Pinpoint the cell where the given text exists, returning its (X, Y) midpoint coordinate. 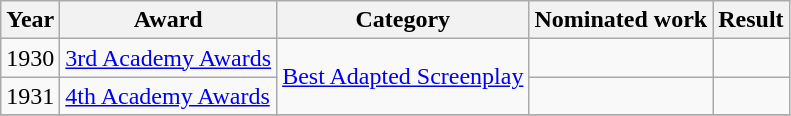
1931 (30, 96)
Result (751, 20)
Award (168, 20)
1930 (30, 58)
Year (30, 20)
3rd Academy Awards (168, 58)
Nominated work (621, 20)
Best Adapted Screenplay (403, 77)
4th Academy Awards (168, 96)
Category (403, 20)
